Locate the cell with the specified text and output its (x, y) center coordinate. 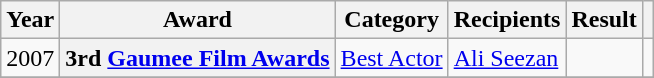
Year (30, 20)
Result (604, 20)
Ali Seezan (507, 58)
2007 (30, 58)
Best Actor (392, 58)
Category (392, 20)
Award (198, 20)
Recipients (507, 20)
3rd Gaumee Film Awards (198, 58)
